Identify which cell holds the provided text, then report its [x, y] central coordinate. 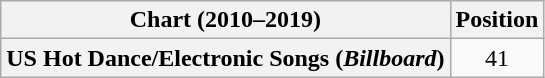
Position [497, 20]
US Hot Dance/Electronic Songs (Billboard) [226, 58]
41 [497, 58]
Chart (2010–2019) [226, 20]
